Pinpoint the cell where the given text exists, returning its [X, Y] midpoint coordinate. 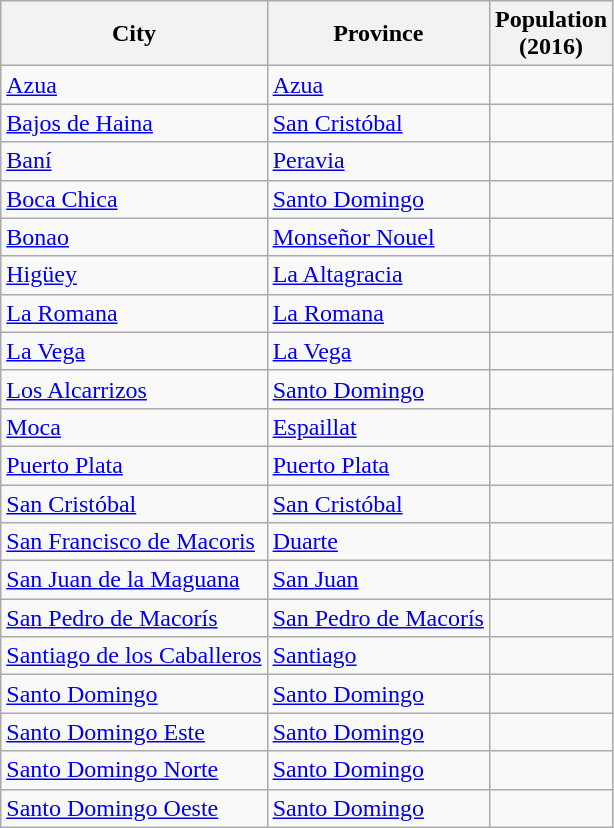
Baní [134, 161]
Moca [134, 427]
Santiago [378, 656]
Duarte [378, 542]
Santo Domingo Este [134, 732]
Espaillat [378, 427]
Province [378, 34]
Higüey [134, 275]
La Altagracia [378, 275]
City [134, 34]
San Juan [378, 580]
San Francisco de Macoris [134, 542]
Santo Domingo Oeste [134, 808]
San Juan de la Maguana [134, 580]
Bonao [134, 237]
Boca Chica [134, 199]
Population(2016) [550, 34]
Bajos de Haina [134, 123]
Peravia [378, 161]
Los Alcarrizos [134, 389]
Monseñor Nouel [378, 237]
Santiago de los Caballeros [134, 656]
Santo Domingo Norte [134, 770]
